Find where the given text appears and provide that cell's center as (x, y) coordinate. 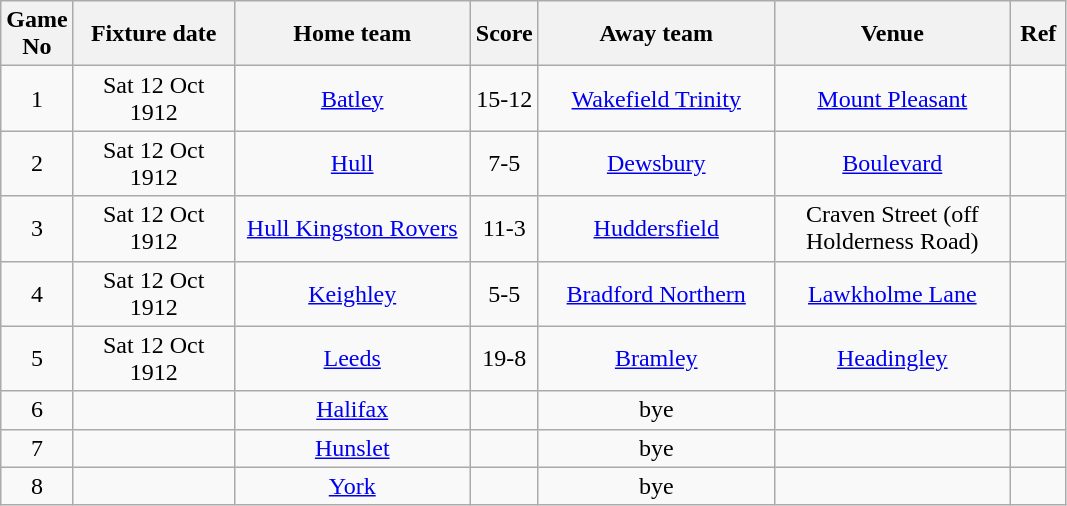
Hull (352, 164)
19-8 (504, 358)
Batley (352, 98)
1 (37, 98)
Lawkholme Lane (892, 294)
7 (37, 448)
Fixture date (154, 34)
6 (37, 410)
Bramley (656, 358)
Venue (892, 34)
Home team (352, 34)
Headingley (892, 358)
2 (37, 164)
5-5 (504, 294)
5 (37, 358)
Keighley (352, 294)
Craven Street (off Holderness Road) (892, 228)
Hull Kingston Rovers (352, 228)
8 (37, 486)
7-5 (504, 164)
3 (37, 228)
15-12 (504, 98)
4 (37, 294)
Ref (1038, 34)
Score (504, 34)
Away team (656, 34)
Dewsbury (656, 164)
Boulevard (892, 164)
Bradford Northern (656, 294)
Huddersfield (656, 228)
Game No (37, 34)
Mount Pleasant (892, 98)
Wakefield Trinity (656, 98)
York (352, 486)
Halifax (352, 410)
Hunslet (352, 448)
11-3 (504, 228)
Leeds (352, 358)
